Scan for the cell matching the given text and deliver its (X, Y) coordinate at center. 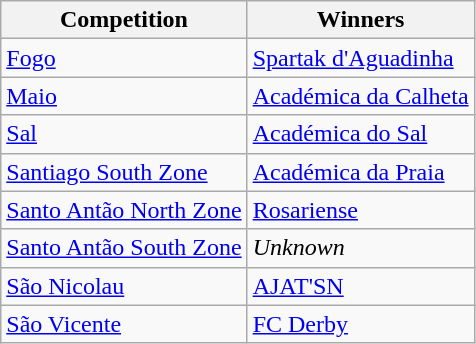
FC Derby (360, 324)
São Vicente (124, 324)
Unknown (360, 248)
Sal (124, 134)
Competition (124, 20)
Rosariense (360, 210)
Santo Antão South Zone (124, 248)
Santo Antão North Zone (124, 210)
Winners (360, 20)
Maio (124, 96)
Spartak d'Aguadinha (360, 58)
São Nicolau (124, 286)
Académica da Praia (360, 172)
Académica do Sal (360, 134)
Académica da Calheta (360, 96)
Santiago South Zone (124, 172)
Fogo (124, 58)
AJAT'SN (360, 286)
